For the text-containing cell, return its midpoint in (X, Y) coordinate format. 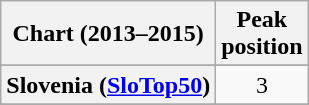
Slovenia (SloTop50) (108, 85)
Peakposition (262, 34)
3 (262, 85)
Chart (2013–2015) (108, 34)
